For the text-containing cell, return its midpoint in [x, y] coordinate format. 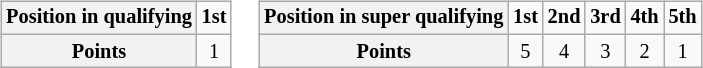
Position in super qualifying [384, 18]
5 [526, 51]
3 [605, 51]
3rd [605, 18]
4 [564, 51]
5th [683, 18]
Position in qualifying [98, 18]
2 [645, 51]
4th [645, 18]
2nd [564, 18]
